Locate the cell with the specified text and output its (x, y) center coordinate. 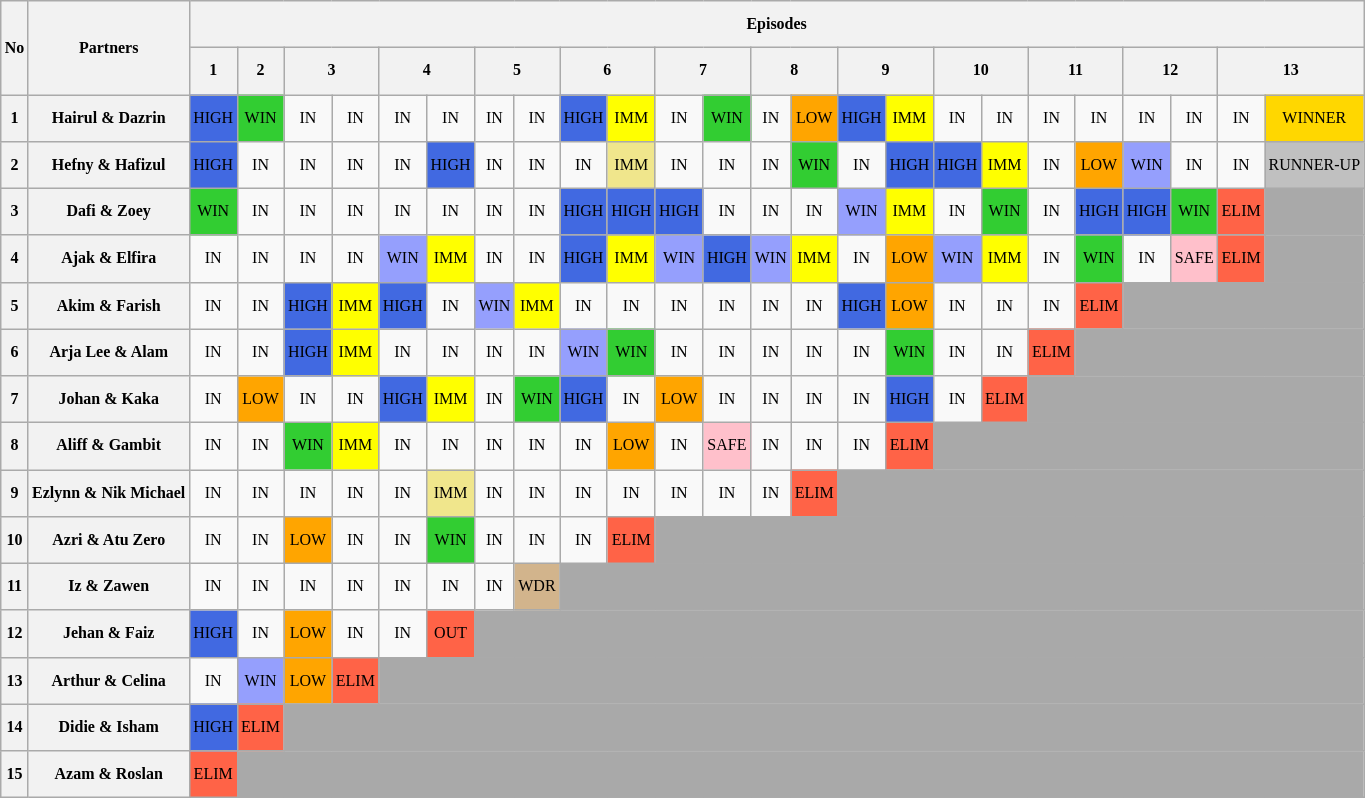
Arja Lee & Alam (108, 352)
Didie & Isham (108, 728)
14 (14, 728)
OUT (451, 634)
Aliff & Gambit (108, 446)
Azam & Roslan (108, 774)
Episodes (776, 24)
Dafi & Zoey (108, 212)
WDR (536, 586)
Azri & Atu Zero (108, 540)
Akim & Farish (108, 306)
No (14, 47)
15 (14, 774)
WINNER (1314, 118)
Iz & Zawen (108, 586)
Hefny & Hafizul (108, 164)
Ajak & Elfira (108, 258)
Jehan & Faiz (108, 634)
Ezlynn & Nik Michael (108, 492)
Arthur & Celina (108, 680)
Johan & Kaka (108, 398)
Hairul & Dazrin (108, 118)
RUNNER-UP (1314, 164)
Partners (108, 47)
